From the cell containing the given text, extract its center point as [x, y] coordinate. 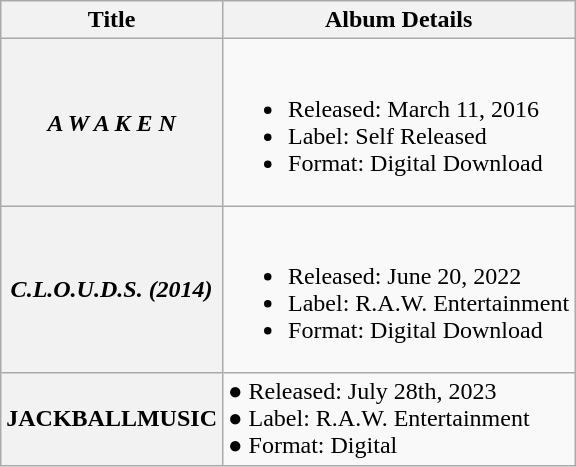
Album Details [399, 20]
Title [112, 20]
JACKBALLMUSIC [112, 419]
Released: March 11, 2016Label: Self ReleasedFormat: Digital Download [399, 122]
Released: June 20, 2022Label: R.A.W. EntertainmentFormat: Digital Download [399, 290]
● Released: July 28th, 2023● Label: R.A.W. Entertainment● Format: Digital [399, 419]
C.L.O.U.D.S. (2014) [112, 290]
A W A K E N [112, 122]
